Detect which cell encompasses the target text, then output its (X, Y) center coordinate. 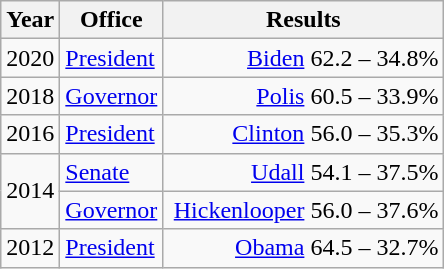
2020 (30, 58)
Results (304, 20)
2016 (30, 134)
Biden 62.2 – 34.8% (304, 58)
Hickenlooper 56.0 – 37.6% (304, 210)
Clinton 56.0 – 35.3% (304, 134)
Udall 54.1 – 37.5% (304, 172)
Year (30, 20)
Office (112, 20)
2014 (30, 191)
2018 (30, 96)
Obama 64.5 – 32.7% (304, 248)
2012 (30, 248)
Polis 60.5 – 33.9% (304, 96)
Senate (112, 172)
